Return [X, Y] of the center of cell containing provided text 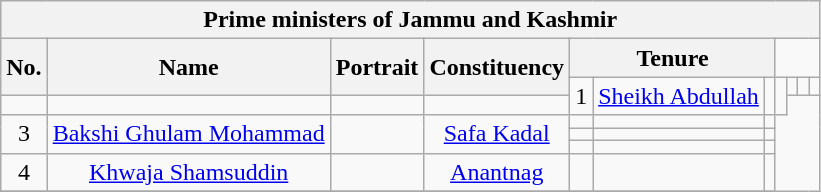
4 [24, 172]
Name [188, 68]
Safa Kadal [497, 134]
Bakshi Ghulam Mohammad [188, 134]
No. [24, 68]
Constituency [497, 68]
Sheikh Abdullah [679, 96]
3 [24, 134]
Anantnag [497, 172]
1 [582, 96]
Tenure [673, 58]
Portrait [377, 68]
Khwaja Shamsuddin [188, 172]
Prime ministers of Jammu and Kashmir [410, 20]
